Capture the cell that displays the provided text and extract its (x, y) central coordinate. 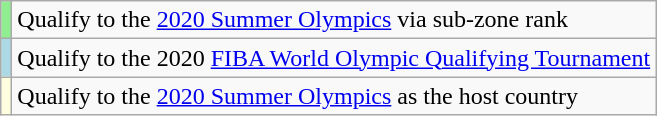
Qualify to the 2020 Summer Olympics as the host country (334, 96)
Qualify to the 2020 FIBA World Olympic Qualifying Tournament (334, 58)
Qualify to the 2020 Summer Olympics via sub-zone rank (334, 20)
